Pinpoint the cell where the given text exists, returning its (x, y) midpoint coordinate. 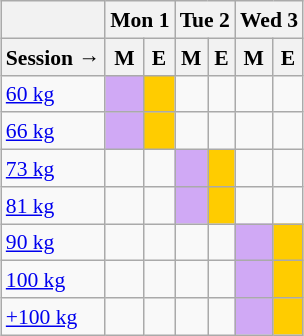
Session → (53, 56)
90 kg (53, 242)
60 kg (53, 94)
+100 kg (53, 316)
Mon 1 (140, 20)
73 kg (53, 168)
Wed 3 (269, 20)
81 kg (53, 204)
66 kg (53, 130)
100 kg (53, 280)
Tue 2 (205, 20)
